Return [X, Y] of the center of cell containing provided text 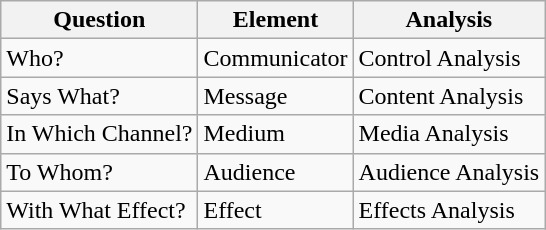
With What Effect? [100, 210]
Effect [276, 210]
Control Analysis [449, 58]
Question [100, 20]
Content Analysis [449, 96]
Media Analysis [449, 134]
Audience [276, 172]
Who? [100, 58]
Medium [276, 134]
In Which Channel? [100, 134]
Analysis [449, 20]
Element [276, 20]
To Whom? [100, 172]
Effects Analysis [449, 210]
Communicator [276, 58]
Audience Analysis [449, 172]
Says What? [100, 96]
Message [276, 96]
